From the cell containing the given text, extract its center point as (X, Y) coordinate. 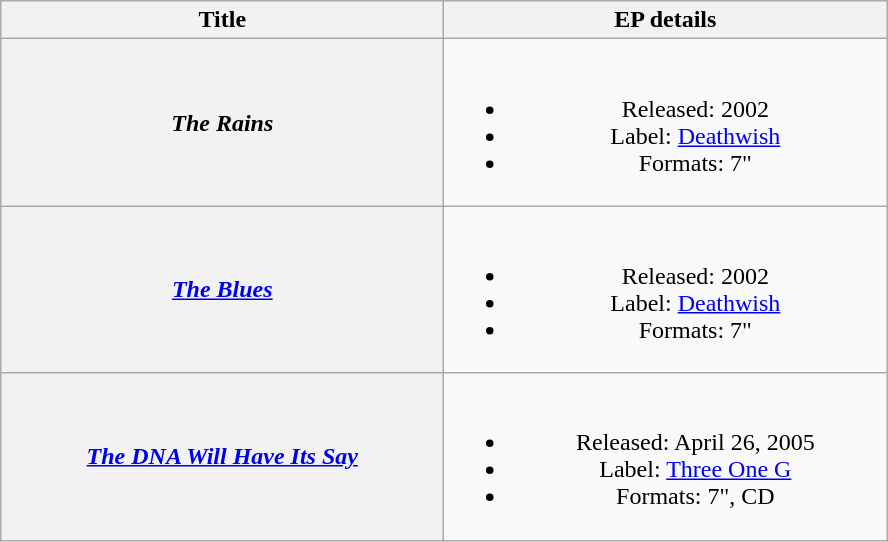
The Blues (222, 290)
Title (222, 20)
Released: April 26, 2005Label: Three One GFormats: 7", CD (666, 456)
EP details (666, 20)
The DNA Will Have Its Say (222, 456)
The Rains (222, 122)
